Locate the cell with the specified text and output its (x, y) center coordinate. 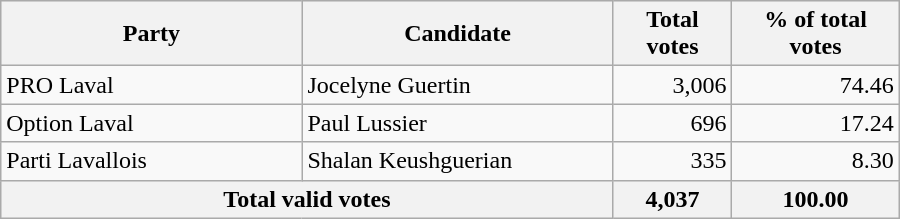
Paul Lussier (458, 123)
Jocelyne Guertin (458, 85)
PRO Laval (152, 85)
Party (152, 34)
3,006 (672, 85)
Option Laval (152, 123)
Shalan Keushguerian (458, 161)
17.24 (816, 123)
696 (672, 123)
% of total votes (816, 34)
Total votes (672, 34)
100.00 (816, 199)
8.30 (816, 161)
335 (672, 161)
4,037 (672, 199)
Parti Lavallois (152, 161)
74.46 (816, 85)
Candidate (458, 34)
Total valid votes (307, 199)
